Detect which cell encompasses the target text, then output its [X, Y] center coordinate. 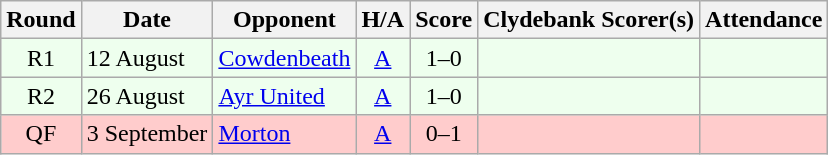
3 September [147, 134]
R1 [41, 58]
12 August [147, 58]
Morton [284, 134]
Opponent [284, 20]
R2 [41, 96]
Date [147, 20]
26 August [147, 96]
Attendance [764, 20]
Round [41, 20]
Cowdenbeath [284, 58]
Score [444, 20]
QF [41, 134]
Clydebank Scorer(s) [589, 20]
H/A [383, 20]
Ayr United [284, 96]
0–1 [444, 134]
